For the text-containing cell, return its midpoint in (x, y) coordinate format. 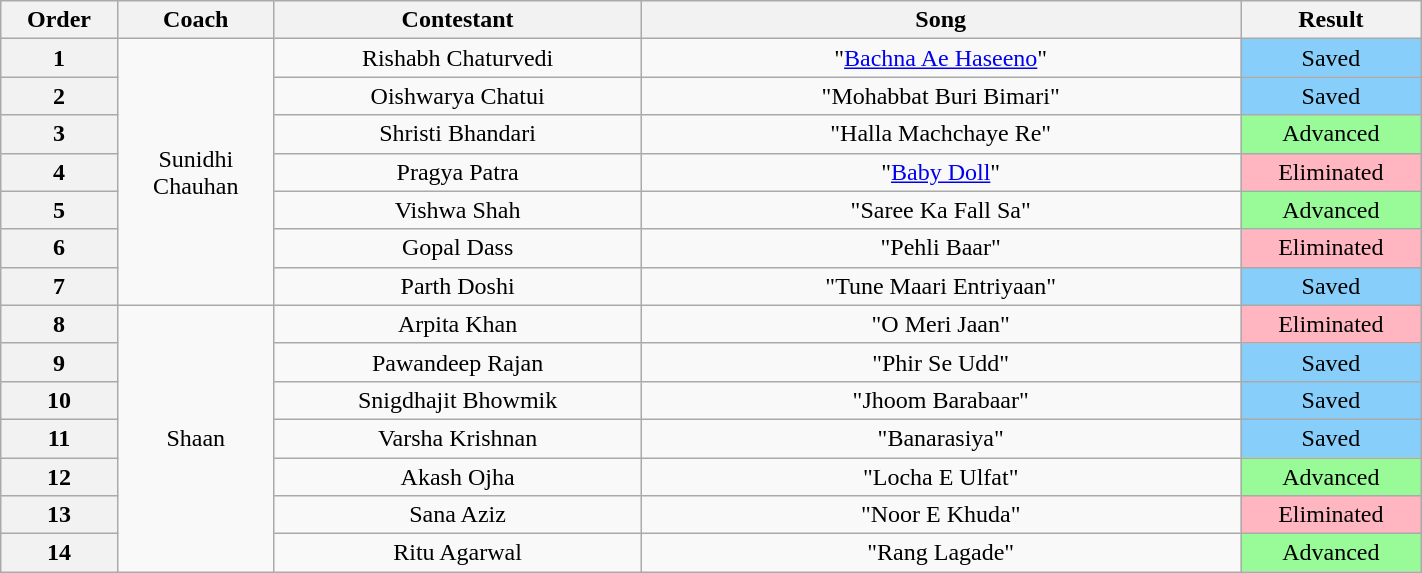
"Baby Doll" (941, 172)
Contestant (458, 20)
2 (60, 96)
Coach (196, 20)
"Mohabbat Buri Bimari" (941, 96)
10 (60, 400)
3 (60, 134)
Ritu Agarwal (458, 553)
6 (60, 248)
"Noor E Khuda" (941, 515)
4 (60, 172)
Pragya Patra (458, 172)
"Pehli Baar" (941, 248)
"Rang Lagade" (941, 553)
"O Meri Jaan" (941, 324)
"Jhoom Barabaar" (941, 400)
Song (941, 20)
"Banarasiya" (941, 438)
Result (1330, 20)
11 (60, 438)
Vishwa Shah (458, 210)
Rishabh Chaturvedi (458, 58)
"Saree Ka Fall Sa" (941, 210)
Order (60, 20)
1 (60, 58)
5 (60, 210)
13 (60, 515)
Sunidhi Chauhan (196, 172)
Shaan (196, 438)
Snigdhajit Bhowmik (458, 400)
7 (60, 286)
Oishwarya Chatui (458, 96)
Parth Doshi (458, 286)
14 (60, 553)
9 (60, 362)
Pawandeep Rajan (458, 362)
"Bachna Ae Haseeno" (941, 58)
8 (60, 324)
"Halla Machchaye Re" (941, 134)
Gopal Dass (458, 248)
Sana Aziz (458, 515)
Varsha Krishnan (458, 438)
Shristi Bhandari (458, 134)
"Tune Maari Entriyaan" (941, 286)
Arpita Khan (458, 324)
12 (60, 477)
"Phir Se Udd" (941, 362)
"Locha E Ulfat" (941, 477)
Akash Ojha (458, 477)
